Detect which cell encompasses the target text, then output its [x, y] center coordinate. 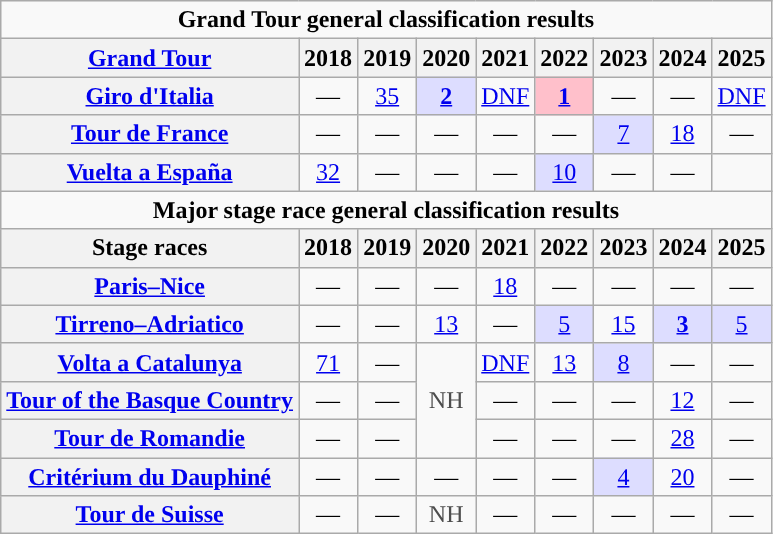
32 [328, 172]
7 [624, 134]
4 [624, 477]
Tour of the Basque Country [150, 400]
Major stage race general classification results [386, 210]
Paris–Nice [150, 286]
Tour de Romandie [150, 438]
12 [682, 400]
Vuelta a España [150, 172]
2 [446, 96]
35 [388, 96]
15 [624, 324]
20 [682, 477]
71 [328, 362]
10 [564, 172]
Giro d'Italia [150, 96]
3 [682, 324]
Stage races [150, 248]
Grand Tour general classification results [386, 20]
Tirreno–Adriatico [150, 324]
Volta a Catalunya [150, 362]
8 [624, 362]
28 [682, 438]
1 [564, 96]
Grand Tour [150, 58]
Tour de Suisse [150, 515]
Tour de France [150, 134]
Critérium du Dauphiné [150, 477]
